Scan for the cell matching the given text and deliver its [x, y] coordinate at center. 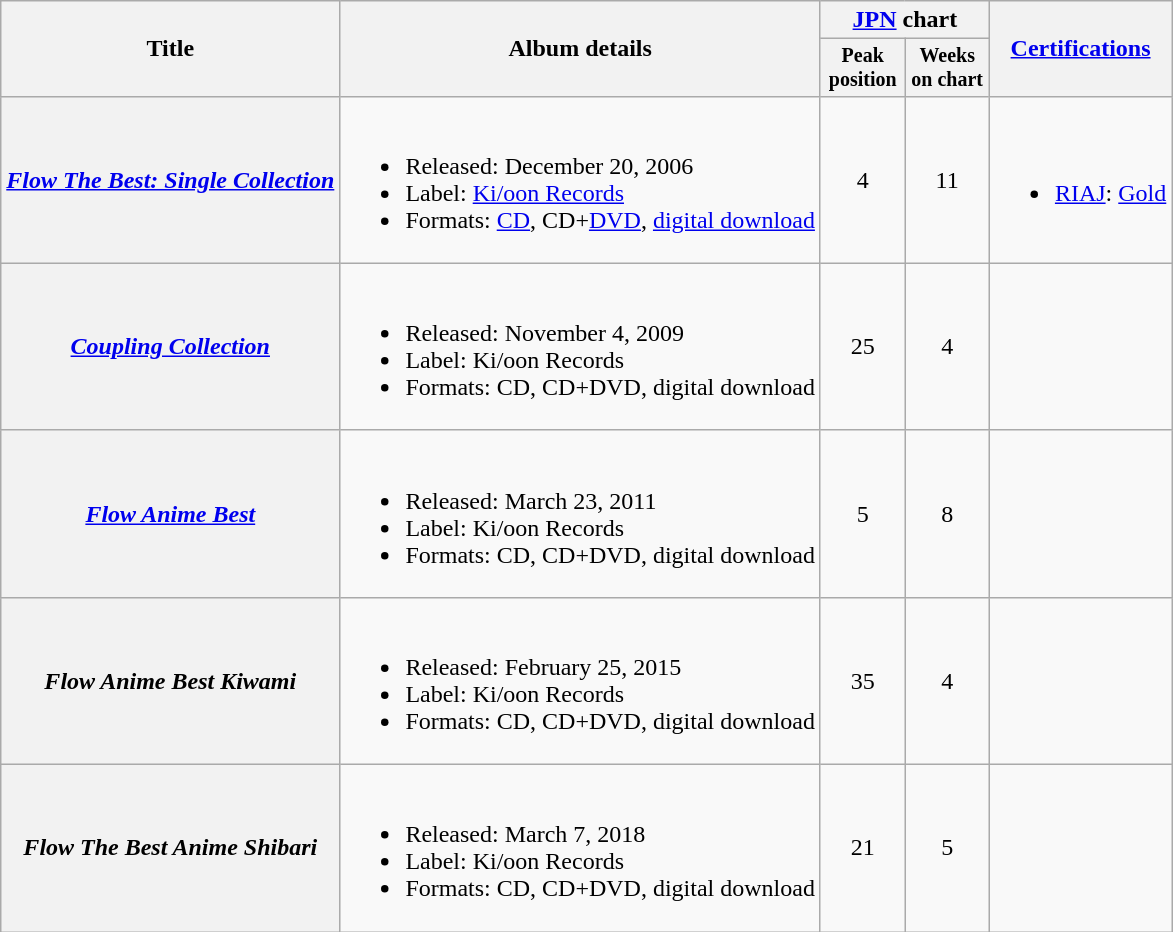
35 [862, 680]
Released: March 7, 2018Label: Ki/oon RecordsFormats: CD, CD+DVD, digital download [580, 848]
Album details [580, 49]
8 [947, 514]
Certifications [1080, 49]
Flow Anime Best Kiwami [170, 680]
Released: February 25, 2015Label: Ki/oon RecordsFormats: CD, CD+DVD, digital download [580, 680]
Flow The Best: Single Collection [170, 180]
21 [862, 848]
Title [170, 49]
Peak position [862, 68]
Released: November 4, 2009Label: Ki/oon RecordsFormats: CD, CD+DVD, digital download [580, 346]
Coupling Collection [170, 346]
RIAJ: Gold [1080, 180]
Released: March 23, 2011Label: Ki/oon RecordsFormats: CD, CD+DVD, digital download [580, 514]
JPN chart [904, 20]
11 [947, 180]
Weeks on chart [947, 68]
Released: December 20, 2006Label: Ki/oon RecordsFormats: CD, CD+DVD, digital download [580, 180]
Flow The Best Anime Shibari [170, 848]
25 [862, 346]
Flow Anime Best [170, 514]
